Provide the (x, y) coordinate of the cell's center where the given text is located.  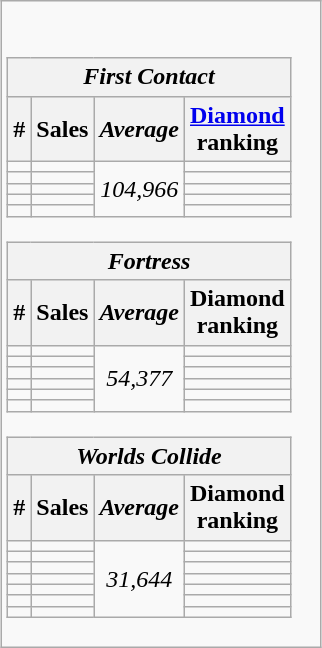
54,377 (140, 378)
First Contact (149, 77)
104,966 (140, 188)
Fortress (149, 261)
Worlds Collide (149, 456)
31,644 (140, 578)
